For the text-containing cell, return its midpoint in [x, y] coordinate format. 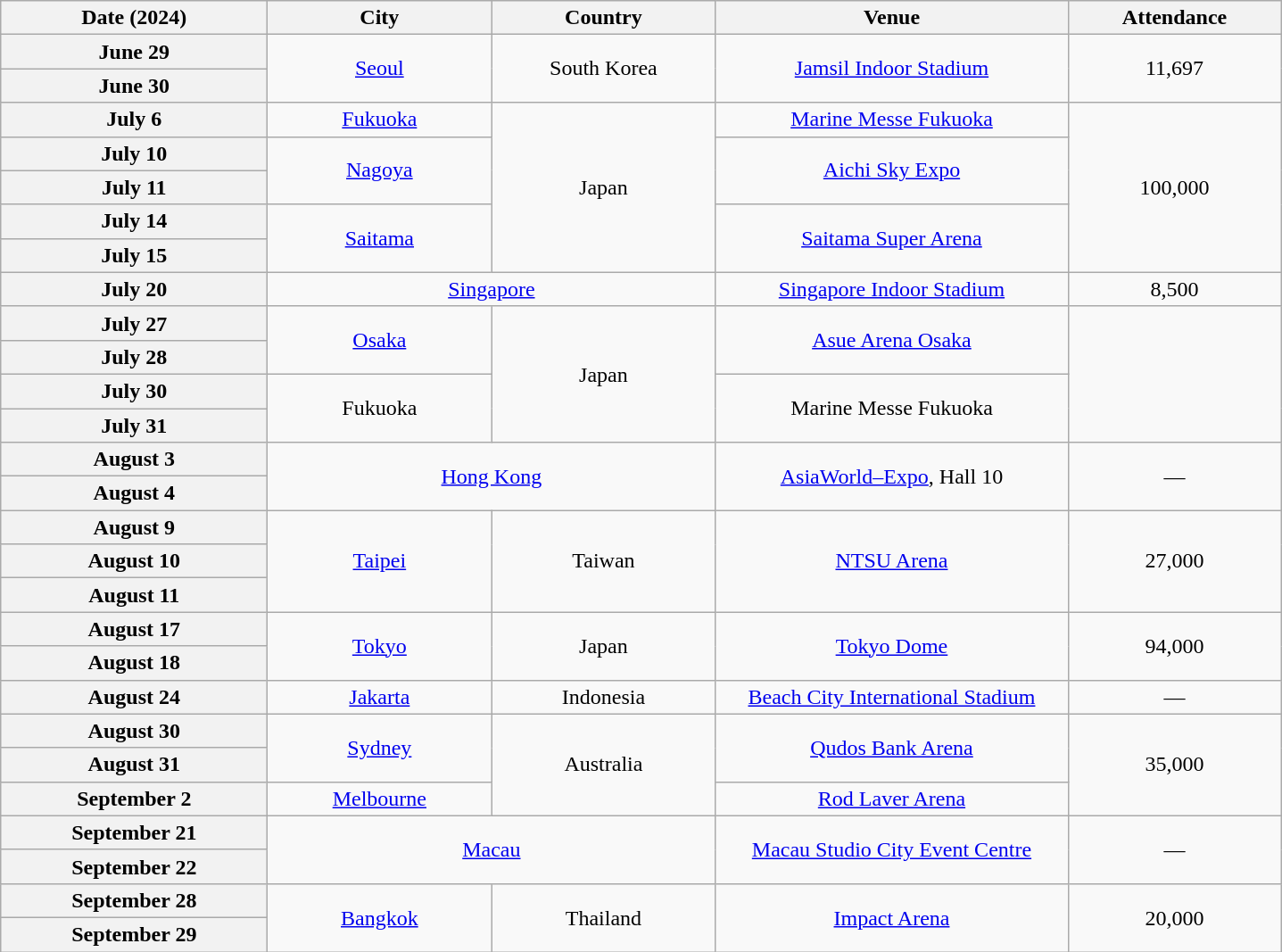
Aichi Sky Expo [892, 170]
8,500 [1174, 289]
Melbourne [380, 799]
Date (2024) [134, 18]
27,000 [1174, 561]
Indonesia [603, 697]
July 31 [134, 426]
September 2 [134, 799]
Seoul [380, 69]
September 21 [134, 832]
July 6 [134, 120]
September 22 [134, 866]
Country [603, 18]
July 30 [134, 391]
Venue [892, 18]
AsiaWorld–Expo, Hall 10 [892, 476]
August 17 [134, 629]
Australia [603, 765]
Jakarta [380, 697]
Jamsil Indoor Stadium [892, 69]
Tokyo Dome [892, 646]
August 31 [134, 765]
20,000 [1174, 917]
Beach City International Stadium [892, 697]
Impact Arena [892, 917]
Osaka [380, 340]
Hong Kong [492, 476]
Macau Studio City Event Centre [892, 849]
July 15 [134, 255]
July 10 [134, 153]
July 20 [134, 289]
September 28 [134, 900]
Qudos Bank Arena [892, 748]
35,000 [1174, 765]
Taipei [380, 561]
Taiwan [603, 561]
August 10 [134, 561]
August 4 [134, 493]
June 30 [134, 86]
August 9 [134, 527]
August 30 [134, 731]
Tokyo [380, 646]
100,000 [1174, 187]
June 29 [134, 52]
Saitama Super Arena [892, 238]
July 28 [134, 357]
94,000 [1174, 646]
August 11 [134, 595]
11,697 [1174, 69]
South Korea [603, 69]
Singapore [492, 289]
Bangkok [380, 917]
Rod Laver Arena [892, 799]
July 14 [134, 221]
Thailand [603, 917]
September 29 [134, 934]
August 18 [134, 663]
Attendance [1174, 18]
City [380, 18]
Asue Arena Osaka [892, 340]
NTSU Arena [892, 561]
Macau [492, 849]
Saitama [380, 238]
July 27 [134, 323]
August 24 [134, 697]
Nagoya [380, 170]
Sydney [380, 748]
Singapore Indoor Stadium [892, 289]
August 3 [134, 459]
July 11 [134, 187]
